Pinpoint the cell where the given text exists, returning its (X, Y) midpoint coordinate. 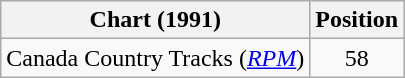
Chart (1991) (156, 20)
Position (357, 20)
Canada Country Tracks (RPM) (156, 58)
58 (357, 58)
